Return [X, Y] of the center of cell containing provided text 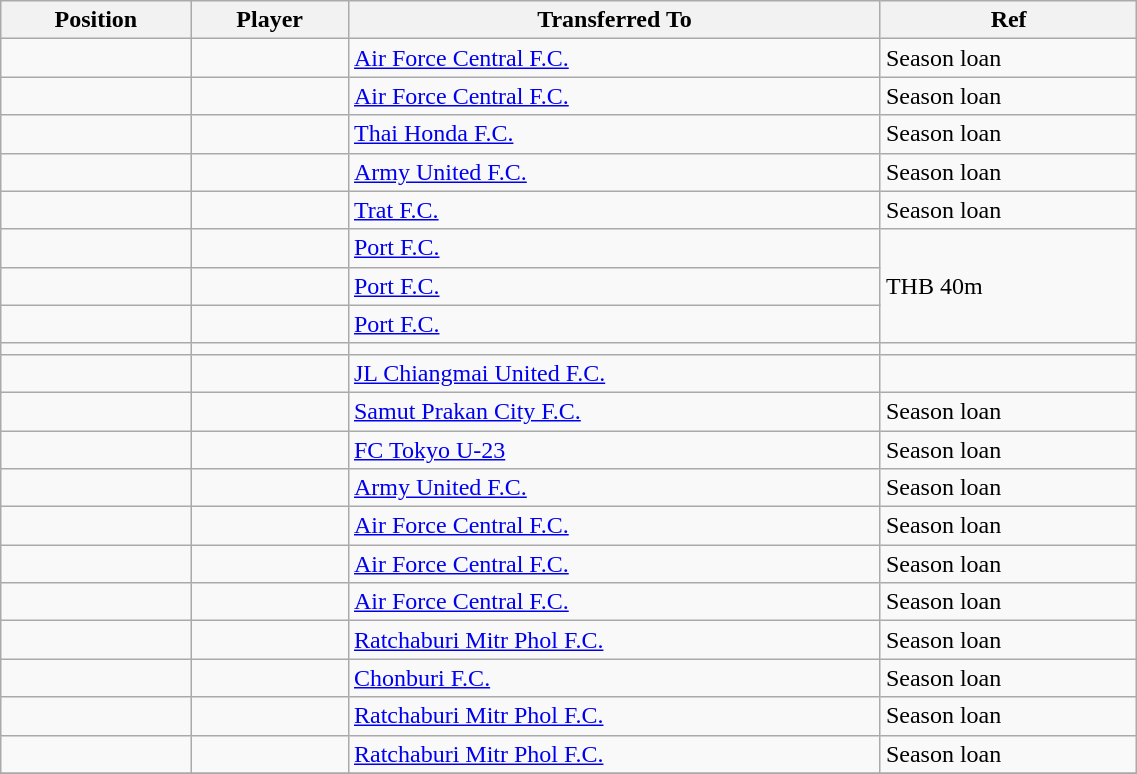
Chonburi F.C. [614, 678]
Thai Honda F.C. [614, 134]
Position [96, 20]
Player [270, 20]
THB 40m [1008, 286]
Samut Prakan City F.C. [614, 411]
Ref [1008, 20]
Transferred To [614, 20]
FC Tokyo U-23 [614, 449]
Trat F.C. [614, 210]
JL Chiangmai United F.C. [614, 373]
